Provide the [X, Y] coordinate of the cell's center where the given text is located.  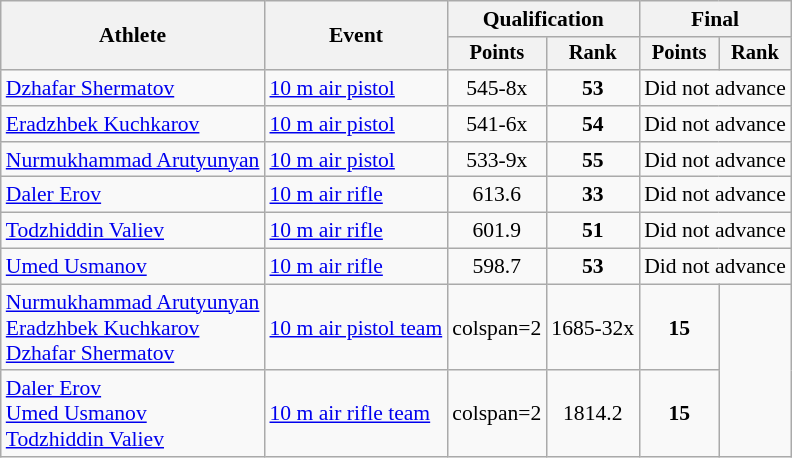
541-6x [496, 124]
1814.2 [592, 414]
545-8x [496, 88]
Nurmukhammad ArutyunyanEradzhbek KuchkarovDzhafar Shermatov [133, 328]
Qualification [543, 19]
55 [592, 160]
Daler ErovUmed UsmanovTodzhiddin Valiev [133, 414]
51 [592, 231]
Athlete [133, 36]
10 m air rifle team [356, 414]
533-9x [496, 160]
Final [715, 19]
Eradzhbek Kuchkarov [133, 124]
Umed Usmanov [133, 267]
601.9 [496, 231]
Dzhafar Shermatov [133, 88]
Nurmukhammad Arutyunyan [133, 160]
10 m air pistol team [356, 328]
Daler Erov [133, 195]
Event [356, 36]
613.6 [496, 195]
54 [592, 124]
1685-32x [592, 328]
598.7 [496, 267]
Todzhiddin Valiev [133, 231]
33 [592, 195]
